For the text-containing cell, return its midpoint in [x, y] coordinate format. 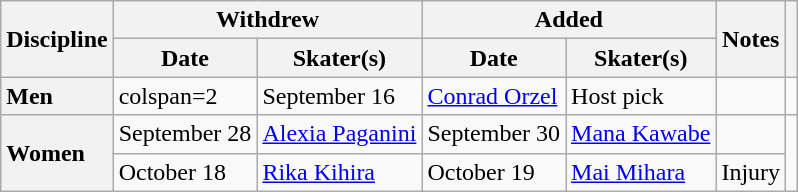
October 19 [494, 172]
September 30 [494, 134]
Men [57, 96]
Rika Kihira [340, 172]
colspan=2 [185, 96]
Mana Kawabe [641, 134]
Host pick [641, 96]
Notes [751, 39]
Alexia Paganini [340, 134]
September 28 [185, 134]
Discipline [57, 39]
Injury [751, 172]
Mai Mihara [641, 172]
Added [569, 20]
Women [57, 153]
Withdrew [268, 20]
October 18 [185, 172]
September 16 [340, 96]
Conrad Orzel [494, 96]
